Scan for the cell matching the given text and deliver its (X, Y) coordinate at center. 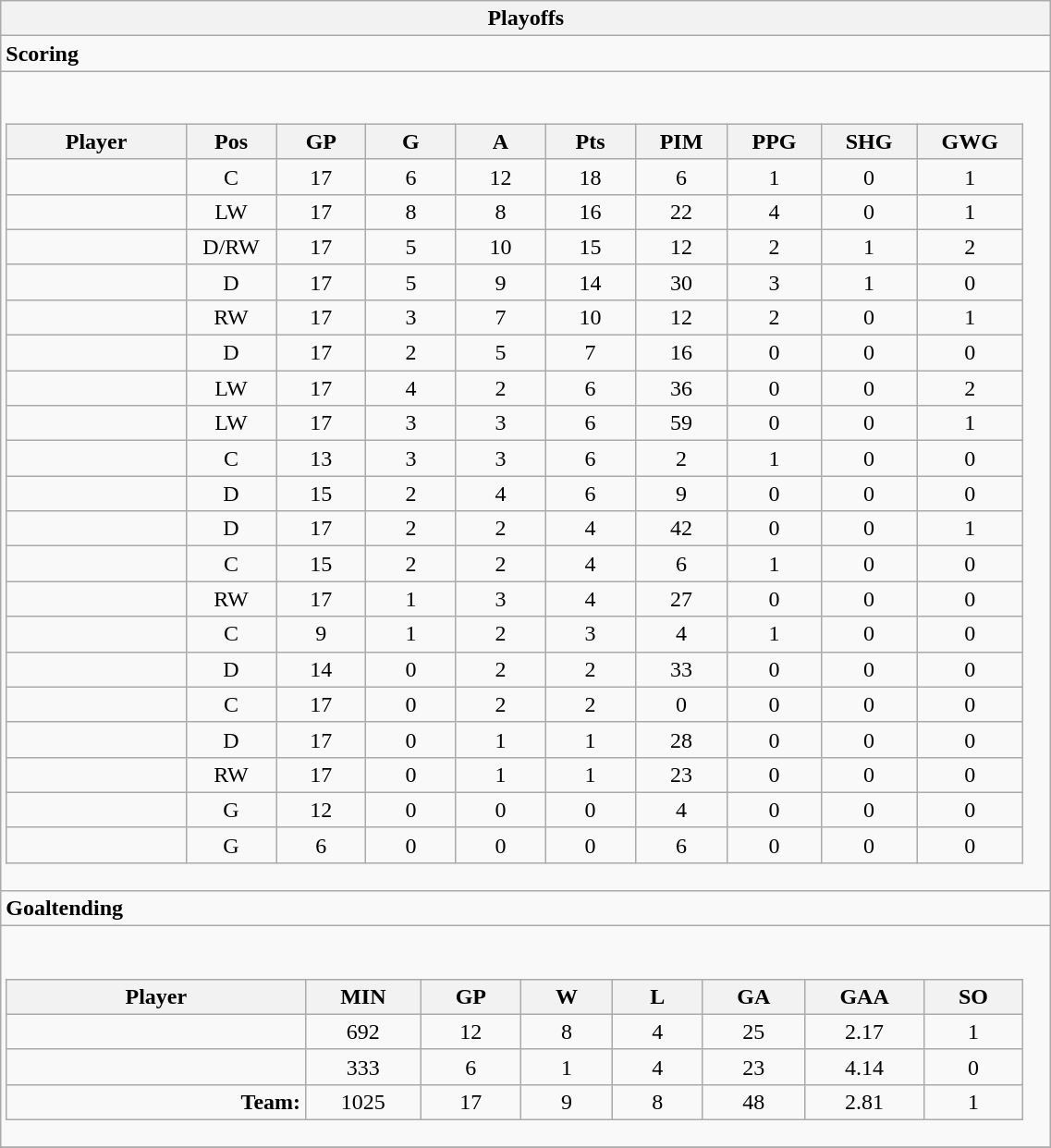
42 (681, 529)
25 (754, 1032)
SHG (869, 141)
Scoring (526, 54)
SO (972, 996)
Pos (231, 141)
2.81 (864, 1102)
48 (754, 1102)
28 (681, 739)
1025 (363, 1102)
18 (590, 177)
Player MIN GP W L GA GAA SO 692 12 8 4 25 2.17 1 333 6 1 4 23 4.14 0 Team: 1025 17 9 8 48 2.81 1 (526, 1037)
30 (681, 282)
GAA (864, 996)
36 (681, 388)
MIN (363, 996)
W (568, 996)
PIM (681, 141)
333 (363, 1067)
13 (322, 458)
27 (681, 599)
Goaltending (526, 909)
A (501, 141)
GWG (971, 141)
59 (681, 423)
692 (363, 1032)
L (658, 996)
33 (681, 669)
PPG (775, 141)
Playoffs (526, 18)
22 (681, 212)
Pts (590, 141)
D/RW (231, 247)
Team: (156, 1102)
GA (754, 996)
4.14 (864, 1067)
2.17 (864, 1032)
